Return the (X, Y) coordinate for the center point of the cell that contains the specified text.  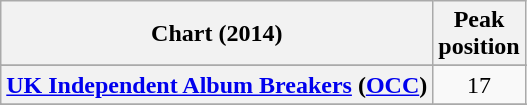
Peakposition (479, 34)
Chart (2014) (217, 34)
UK Independent Album Breakers (OCC) (217, 85)
17 (479, 85)
